Pinpoint the cell where the given text exists, returning its (X, Y) midpoint coordinate. 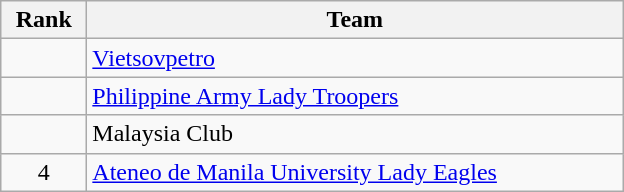
Rank (44, 20)
Malaysia Club (355, 134)
4 (44, 172)
Team (355, 20)
Ateneo de Manila University Lady Eagles (355, 172)
Vietsovpetro (355, 58)
Philippine Army Lady Troopers (355, 96)
